Detect which cell encompasses the target text, then output its (x, y) center coordinate. 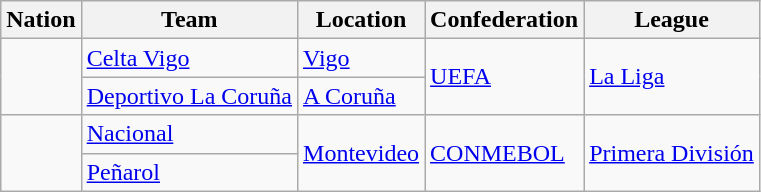
A Coruña (362, 96)
CONMEBOL (504, 153)
Primera División (672, 153)
Confederation (504, 20)
Montevideo (362, 153)
Peñarol (189, 172)
Celta Vigo (189, 58)
UEFA (504, 77)
Vigo (362, 58)
Nacional (189, 134)
Team (189, 20)
Location (362, 20)
Nation (41, 20)
League (672, 20)
La Liga (672, 77)
Deportivo La Coruña (189, 96)
